Find where the given text appears and provide that cell's center as (X, Y) coordinate. 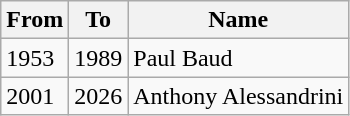
1953 (35, 58)
1989 (98, 58)
Paul Baud (238, 58)
Anthony Alessandrini (238, 96)
Name (238, 20)
2026 (98, 96)
2001 (35, 96)
From (35, 20)
To (98, 20)
